Return [X, Y] of the center of cell containing provided text 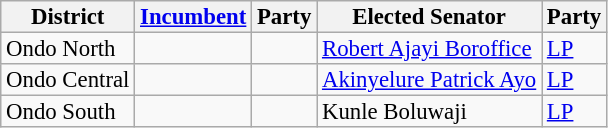
Incumbent [194, 17]
Kunle Boluwaji [430, 112]
Akinyelure Patrick Ayo [430, 80]
District [68, 17]
Ondo Central [68, 80]
Ondo South [68, 112]
Ondo North [68, 49]
Elected Senator [430, 17]
Robert Ajayi Boroffice [430, 49]
